Scan for the cell matching the given text and deliver its (x, y) coordinate at center. 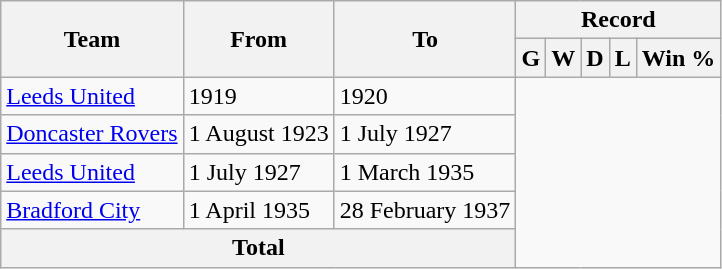
28 February 1937 (425, 210)
1920 (425, 96)
Total (258, 248)
1 April 1935 (258, 210)
W (564, 58)
Win % (678, 58)
Team (92, 39)
Record (618, 20)
1 March 1935 (425, 172)
L (622, 58)
From (258, 39)
To (425, 39)
D (595, 58)
1919 (258, 96)
Bradford City (92, 210)
G (531, 58)
Doncaster Rovers (92, 134)
1 August 1923 (258, 134)
